Locate the cell with the specified text and output its [x, y] center coordinate. 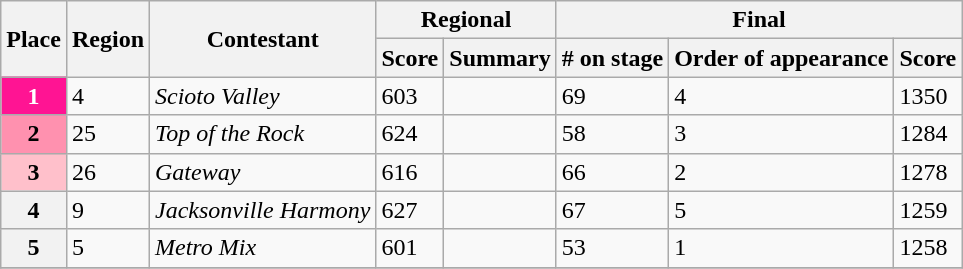
601 [410, 248]
624 [410, 134]
Order of appearance [782, 58]
Contestant [263, 39]
Gateway [263, 172]
Place [34, 39]
Region [108, 39]
Jacksonville Harmony [263, 210]
Metro Mix [263, 248]
1350 [928, 96]
58 [612, 134]
616 [410, 172]
26 [108, 172]
1278 [928, 172]
69 [612, 96]
Summary [500, 58]
Regional [466, 20]
67 [612, 210]
1259 [928, 210]
53 [612, 248]
627 [410, 210]
9 [108, 210]
1258 [928, 248]
# on stage [612, 58]
603 [410, 96]
1284 [928, 134]
66 [612, 172]
Top of the Rock [263, 134]
Final [759, 20]
Scioto Valley [263, 96]
25 [108, 134]
